Find where the given text appears and provide that cell's center as [X, Y] coordinate. 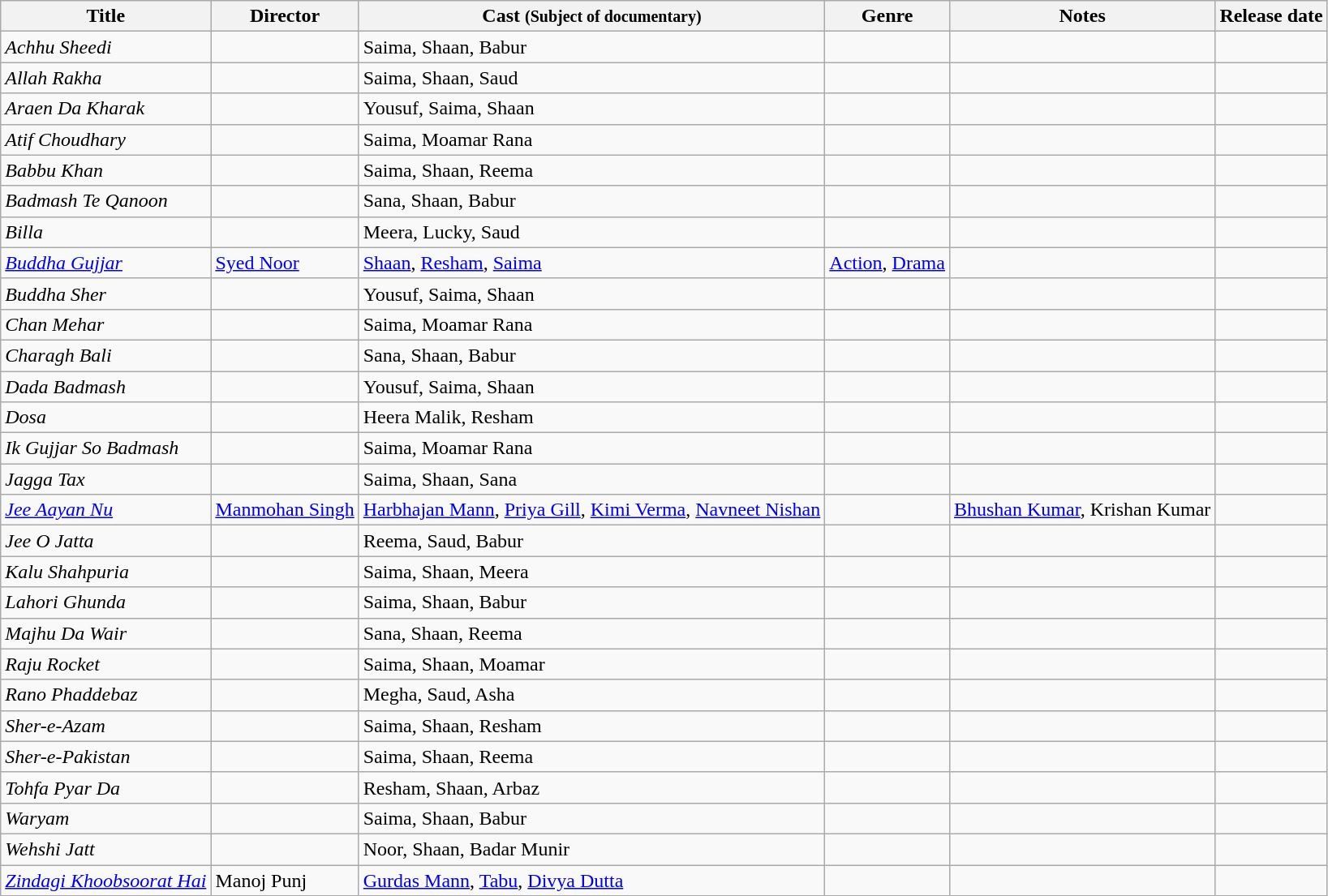
Gurdas Mann, Tabu, Divya Dutta [592, 880]
Manoj Punj [285, 880]
Megha, Saud, Asha [592, 695]
Harbhajan Mann, Priya Gill, Kimi Verma, Navneet Nishan [592, 510]
Waryam [105, 818]
Cast (Subject of documentary) [592, 16]
Action, Drama [887, 263]
Jee Aayan Nu [105, 510]
Sher-e-Azam [105, 726]
Buddha Gujjar [105, 263]
Zindagi Khoobsoorat Hai [105, 880]
Babbu Khan [105, 170]
Raju Rocket [105, 664]
Allah Rakha [105, 78]
Title [105, 16]
Jagga Tax [105, 479]
Atif Choudhary [105, 139]
Araen Da Kharak [105, 109]
Charagh Bali [105, 355]
Noor, Shaan, Badar Munir [592, 849]
Saima, Shaan, Meera [592, 572]
Saima, Shaan, Saud [592, 78]
Syed Noor [285, 263]
Tohfa Pyar Da [105, 787]
Achhu Sheedi [105, 47]
Resham, Shaan, Arbaz [592, 787]
Ik Gujjar So Badmash [105, 448]
Saima, Shaan, Moamar [592, 664]
Genre [887, 16]
Shaan, Resham, Saima [592, 263]
Release date [1271, 16]
Dosa [105, 418]
Wehshi Jatt [105, 849]
Meera, Lucky, Saud [592, 232]
Director [285, 16]
Reema, Saud, Babur [592, 541]
Jee O Jatta [105, 541]
Billa [105, 232]
Rano Phaddebaz [105, 695]
Sher-e-Pakistan [105, 757]
Majhu Da Wair [105, 633]
Sana, Shaan, Reema [592, 633]
Lahori Ghunda [105, 602]
Buddha Sher [105, 294]
Heera Malik, Resham [592, 418]
Saima, Shaan, Sana [592, 479]
Kalu Shahpuria [105, 572]
Saima, Shaan, Resham [592, 726]
Dada Badmash [105, 387]
Manmohan Singh [285, 510]
Notes [1082, 16]
Badmash Te Qanoon [105, 201]
Chan Mehar [105, 324]
Bhushan Kumar, Krishan Kumar [1082, 510]
